Return the [x, y] coordinate for the center point of the cell that contains the specified text.  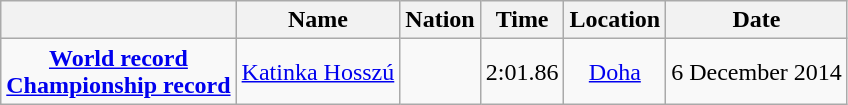
2:01.86 [522, 72]
Time [522, 20]
Name [318, 20]
World recordChampionship record [118, 72]
6 December 2014 [757, 72]
Date [757, 20]
Nation [440, 20]
Katinka Hosszú [318, 72]
Location [615, 20]
Doha [615, 72]
